Extract the (x, y) coordinate from the center of the cell holding the provided text.  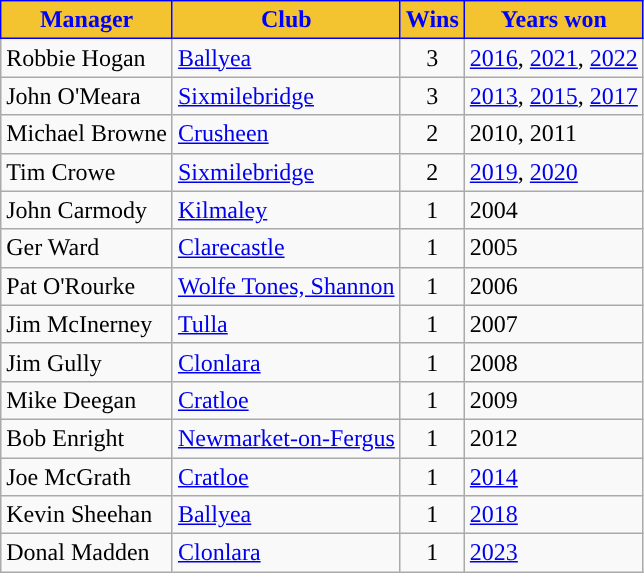
2013, 2015, 2017 (554, 96)
2005 (554, 248)
Robbie Hogan (87, 58)
Crusheen (286, 134)
Jim Gully (87, 362)
2019, 2020 (554, 172)
Jim McInerney (87, 324)
2014 (554, 477)
Tulla (286, 324)
Joe McGrath (87, 477)
Clarecastle (286, 248)
2023 (554, 553)
Kilmaley (286, 210)
2009 (554, 400)
Manager (87, 20)
Pat O'Rourke (87, 286)
Kevin Sheehan (87, 515)
Mike Deegan (87, 400)
Wolfe Tones, Shannon (286, 286)
Tim Crowe (87, 172)
2012 (554, 438)
Bob Enright (87, 438)
John O'Meara (87, 96)
Michael Browne (87, 134)
Wins (432, 20)
Ger Ward (87, 248)
Club (286, 20)
Newmarket-on-Fergus (286, 438)
2018 (554, 515)
John Carmody (87, 210)
2007 (554, 324)
2016, 2021, 2022 (554, 58)
Years won (554, 20)
2008 (554, 362)
2004 (554, 210)
2006 (554, 286)
2010, 2011 (554, 134)
Donal Madden (87, 553)
